Provide the (X, Y) coordinate of the cell's center where the given text is located.  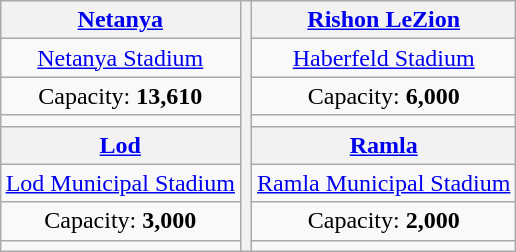
Netanya Stadium (120, 58)
Ramla (384, 145)
Capacity: 13,610 (120, 96)
Netanya (120, 20)
Capacity: 6,000 (384, 96)
Capacity: 3,000 (120, 221)
Rishon LeZion (384, 20)
Lod (120, 145)
Haberfeld Stadium (384, 58)
Ramla Municipal Stadium (384, 183)
Capacity: 2,000 (384, 221)
Lod Municipal Stadium (120, 183)
